From the cell containing the given text, extract its center point as (X, Y) coordinate. 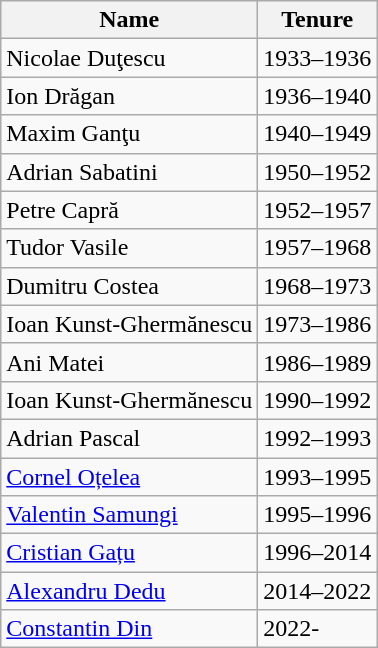
Nicolae Duţescu (130, 58)
1986–1989 (318, 362)
1933–1936 (318, 58)
Tenure (318, 20)
1996–2014 (318, 553)
1940–1949 (318, 134)
1995–1996 (318, 515)
Ani Matei (130, 362)
1992–1993 (318, 438)
Adrian Pascal (130, 438)
1936–1940 (318, 96)
Adrian Sabatini (130, 172)
1993–1995 (318, 477)
1990–1992 (318, 400)
Constantin Din (130, 629)
1973–1986 (318, 324)
2014–2022 (318, 591)
Maxim Ganţu (130, 134)
Cornel Oțelea (130, 477)
Tudor Vasile (130, 248)
1968–1973 (318, 286)
Alexandru Dedu (130, 591)
1952–1957 (318, 210)
2022- (318, 629)
Cristian Gațu (130, 553)
Ion Drăgan (130, 96)
1957–1968 (318, 248)
Name (130, 20)
1950–1952 (318, 172)
Dumitru Costea (130, 286)
Petre Capră (130, 210)
Valentin Samungi (130, 515)
